Scan for the cell matching the given text and deliver its [X, Y] coordinate at center. 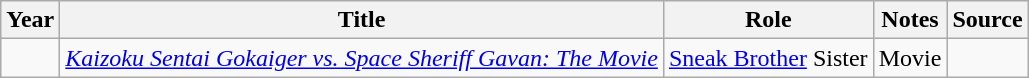
Year [30, 20]
Notes [910, 20]
Sneak Brother Sister [768, 58]
Kaizoku Sentai Gokaiger vs. Space Sheriff Gavan: The Movie [362, 58]
Role [768, 20]
Source [988, 20]
Title [362, 20]
Movie [910, 58]
